Locate the cell with the specified text and output its [x, y] center coordinate. 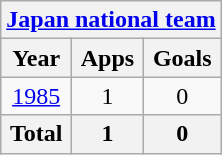
Goals [182, 58]
Year [36, 58]
Apps [108, 58]
1985 [36, 96]
Japan national team [111, 20]
Total [36, 134]
